Return the (x, y) coordinate for the center point of the cell that contains the specified text.  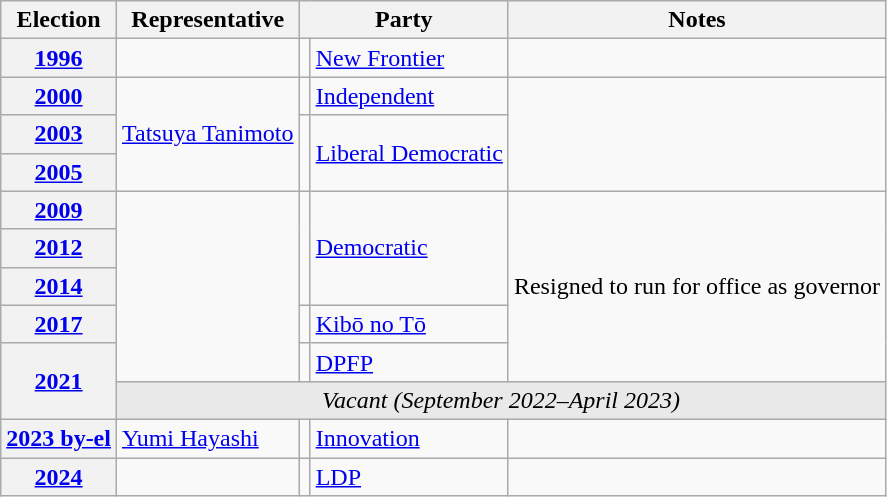
2023 by-el (59, 438)
LDP (409, 477)
Resigned to run for office as governor (696, 286)
2003 (59, 134)
2009 (59, 210)
Kibō no Tō (409, 324)
Independent (409, 96)
2000 (59, 96)
Representative (208, 20)
1996 (59, 58)
2014 (59, 286)
DPFP (409, 362)
Party (404, 20)
Innovation (409, 438)
Notes (696, 20)
Vacant (September 2022–April 2023) (500, 400)
2005 (59, 172)
New Frontier (409, 58)
Election (59, 20)
Yumi Hayashi (208, 438)
Tatsuya Tanimoto (208, 134)
2017 (59, 324)
2024 (59, 477)
Democratic (409, 248)
Liberal Democratic (409, 153)
2021 (59, 381)
2012 (59, 248)
